Capture the cell that displays the provided text and extract its [x, y] central coordinate. 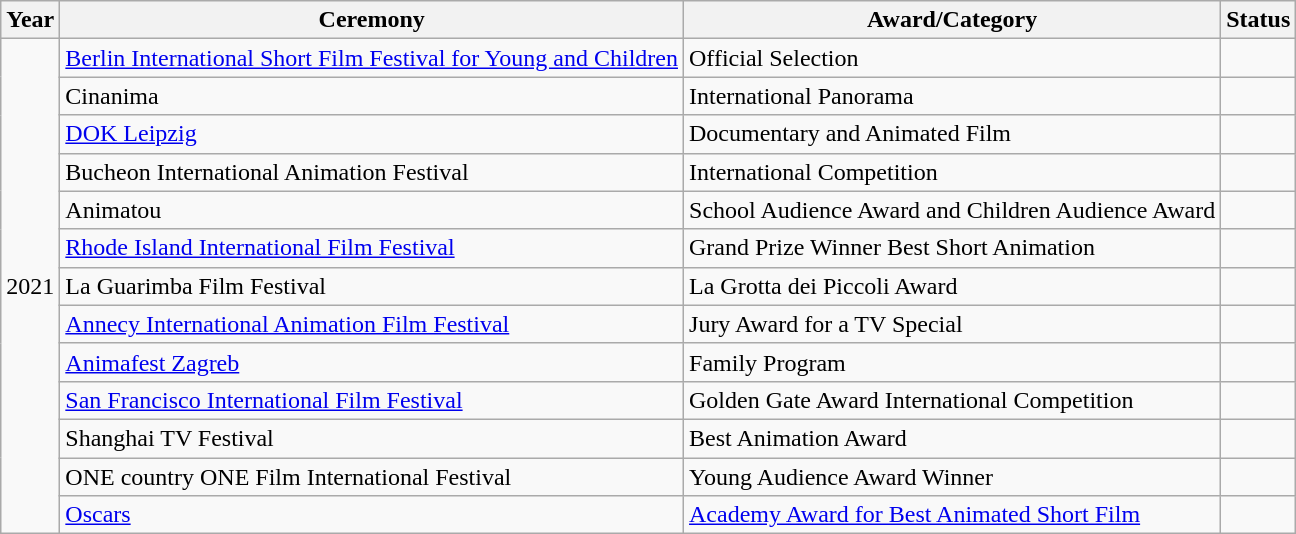
Official Selection [952, 58]
Family Program [952, 362]
Cinanima [372, 96]
Rhode Island International Film Festival [372, 248]
Academy Award for Best Animated Short Film [952, 515]
San Francisco International Film Festival [372, 400]
ONE country ONE Film International Festival [372, 477]
International Competition [952, 172]
Documentary and Animated Film [952, 134]
2021 [30, 286]
International Panorama [952, 96]
Animafest Zagreb [372, 362]
Best Animation Award [952, 438]
Oscars [372, 515]
Bucheon International Animation Festival [372, 172]
La Guarimba Film Festival [372, 286]
Young Audience Award Winner [952, 477]
School Audience Award and Children Audience Award [952, 210]
Animatou [372, 210]
Shanghai TV Festival [372, 438]
Grand Prize Winner Best Short Animation [952, 248]
La Grotta dei Piccoli Award [952, 286]
Golden Gate Award International Competition [952, 400]
Year [30, 20]
Annecy International Animation Film Festival [372, 324]
Award/Category [952, 20]
Status [1258, 20]
Berlin International Short Film Festival for Young and Children [372, 58]
Ceremony [372, 20]
DOK Leipzig [372, 134]
Jury Award for a TV Special [952, 324]
